Pinpoint the cell where the given text exists, returning its (X, Y) midpoint coordinate. 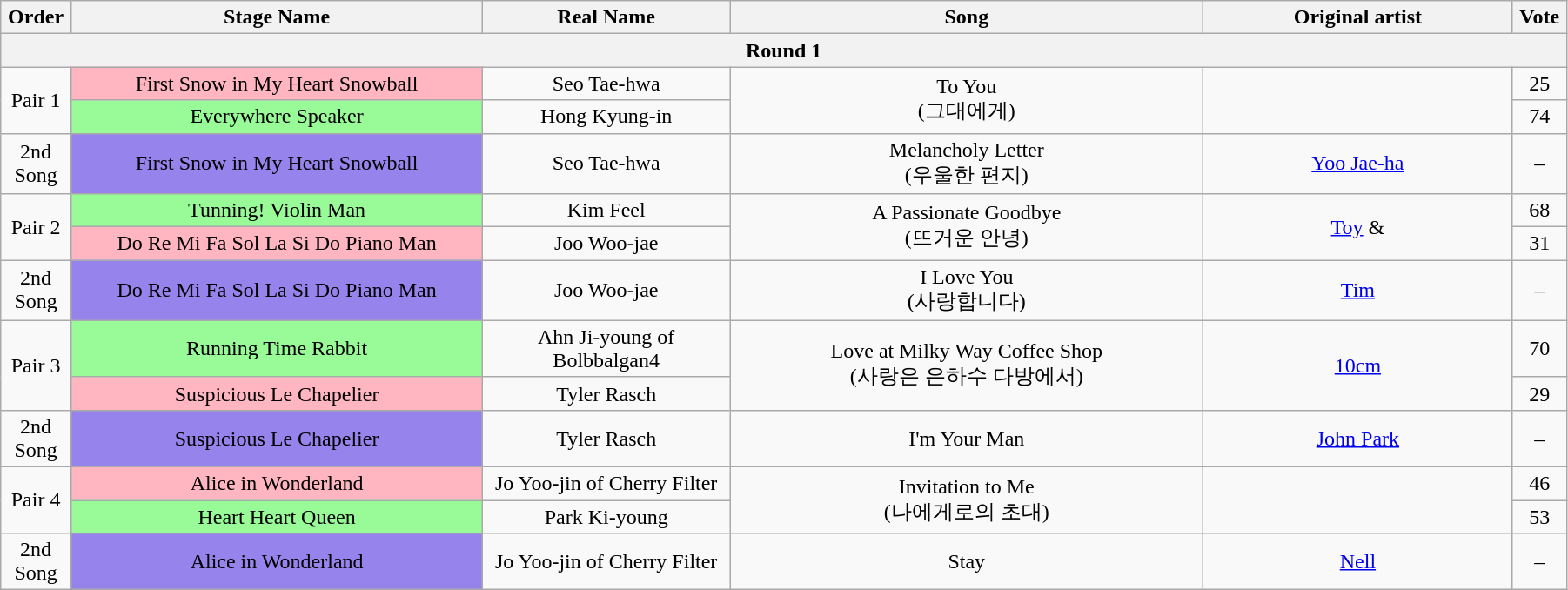
46 (1540, 483)
10cm (1357, 365)
Pair 3 (37, 365)
Pair 1 (37, 100)
Tim (1357, 291)
Love at Milky Way Coffee Shop(사랑은 은하수 다방에서) (967, 365)
Vote (1540, 17)
Stage Name (277, 17)
Kim Feel (606, 211)
Nell (1357, 562)
Heart Heart Queen (277, 516)
A Passionate Goodbye(뜨거운 안녕) (967, 227)
Everywhere Speaker (277, 117)
53 (1540, 516)
Song (967, 17)
Toy & (1357, 227)
70 (1540, 348)
25 (1540, 84)
Yoo Jae-ha (1357, 164)
Original artist (1357, 17)
31 (1540, 244)
68 (1540, 211)
Stay (967, 562)
Hong Kyung-in (606, 117)
Invitation to Me(나에게로의 초대) (967, 499)
Pair 2 (37, 227)
Pair 4 (37, 499)
74 (1540, 117)
Order (37, 17)
I'm Your Man (967, 439)
Tunning! Violin Man (277, 211)
John Park (1357, 439)
To You(그대에게) (967, 100)
Melancholy Letter(우울한 편지) (967, 164)
Ahn Ji-young of Bolbbalgan4 (606, 348)
29 (1540, 393)
Park Ki-young (606, 516)
Real Name (606, 17)
I Love You(사랑합니다) (967, 291)
Round 1 (784, 50)
Running Time Rabbit (277, 348)
